Detect which cell encompasses the target text, then output its (X, Y) center coordinate. 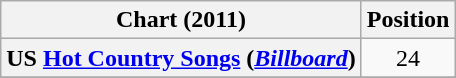
Position (408, 20)
US Hot Country Songs (Billboard) (181, 58)
Chart (2011) (181, 20)
24 (408, 58)
